Search for the cell housing the specified text and yield its [x, y] center coordinate. 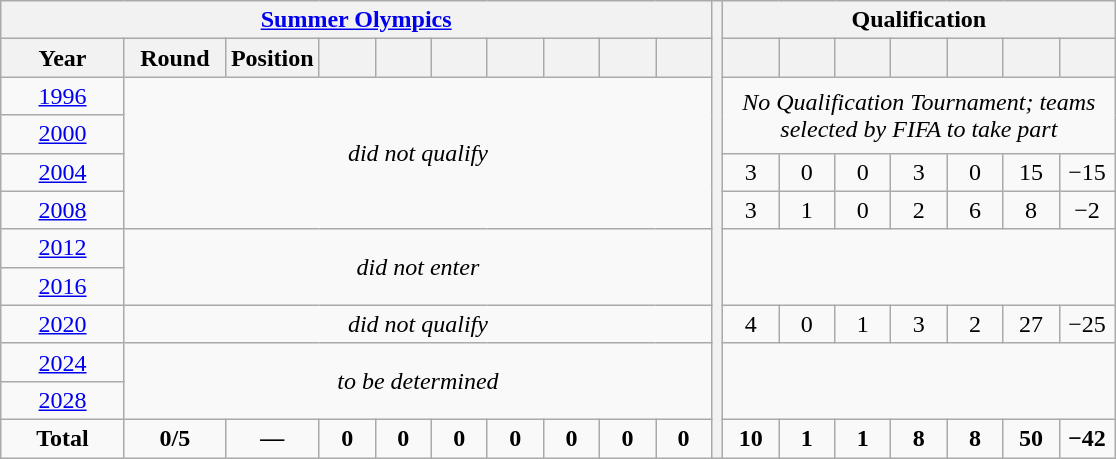
2012 [63, 248]
10 [751, 438]
2000 [63, 134]
Round [174, 58]
0/5 [174, 438]
— [272, 438]
4 [751, 324]
1996 [63, 96]
2008 [63, 210]
−25 [1087, 324]
Total [63, 438]
6 [975, 210]
Year [63, 58]
No Qualification Tournament; teams selected by FIFA to take part [919, 115]
did not enter [418, 267]
Qualification [919, 20]
2020 [63, 324]
2016 [63, 286]
−2 [1087, 210]
50 [1031, 438]
−15 [1087, 172]
15 [1031, 172]
27 [1031, 324]
Summer Olympics [356, 20]
−42 [1087, 438]
to be determined [418, 381]
Position [272, 58]
2028 [63, 400]
2004 [63, 172]
2024 [63, 362]
